Determine the [x, y] coordinate at the center of the cell enclosing the given text.  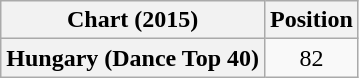
Hungary (Dance Top 40) [133, 58]
Position [312, 20]
82 [312, 58]
Chart (2015) [133, 20]
